Capture the cell that displays the provided text and extract its [X, Y] central coordinate. 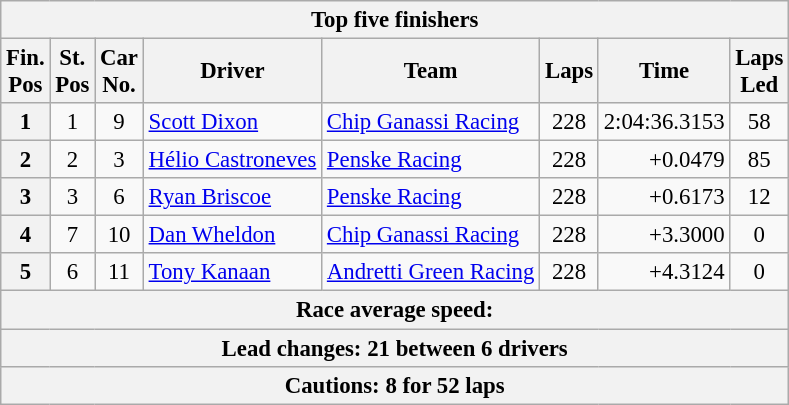
Hélio Castroneves [232, 160]
Time [664, 72]
Tony Kanaan [232, 273]
LapsLed [760, 72]
Dan Wheldon [232, 235]
9 [120, 122]
+3.3000 [664, 235]
+0.0479 [664, 160]
Lead changes: 21 between 6 drivers [395, 348]
Scott Dixon [232, 122]
Top five finishers [395, 20]
85 [760, 160]
+0.6173 [664, 197]
Fin.Pos [26, 72]
Team [431, 72]
Andretti Green Racing [431, 273]
Race average speed: [395, 310]
Driver [232, 72]
Ryan Briscoe [232, 197]
58 [760, 122]
7 [72, 235]
Laps [570, 72]
CarNo. [120, 72]
Cautions: 8 for 52 laps [395, 385]
4 [26, 235]
11 [120, 273]
5 [26, 273]
12 [760, 197]
+4.3124 [664, 273]
St.Pos [72, 72]
2:04:36.3153 [664, 122]
10 [120, 235]
